Capture the cell that displays the provided text and extract its (x, y) central coordinate. 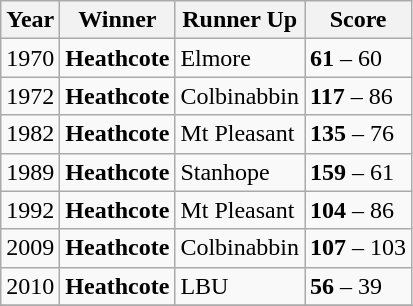
2010 (30, 286)
LBU (240, 286)
1989 (30, 172)
56 – 39 (358, 286)
1970 (30, 58)
159 – 61 (358, 172)
Elmore (240, 58)
117 – 86 (358, 96)
61 – 60 (358, 58)
2009 (30, 248)
1972 (30, 96)
Year (30, 20)
Runner Up (240, 20)
1982 (30, 134)
Winner (118, 20)
Score (358, 20)
1992 (30, 210)
107 – 103 (358, 248)
104 – 86 (358, 210)
Stanhope (240, 172)
135 – 76 (358, 134)
